Capture the cell that displays the provided text and extract its [x, y] central coordinate. 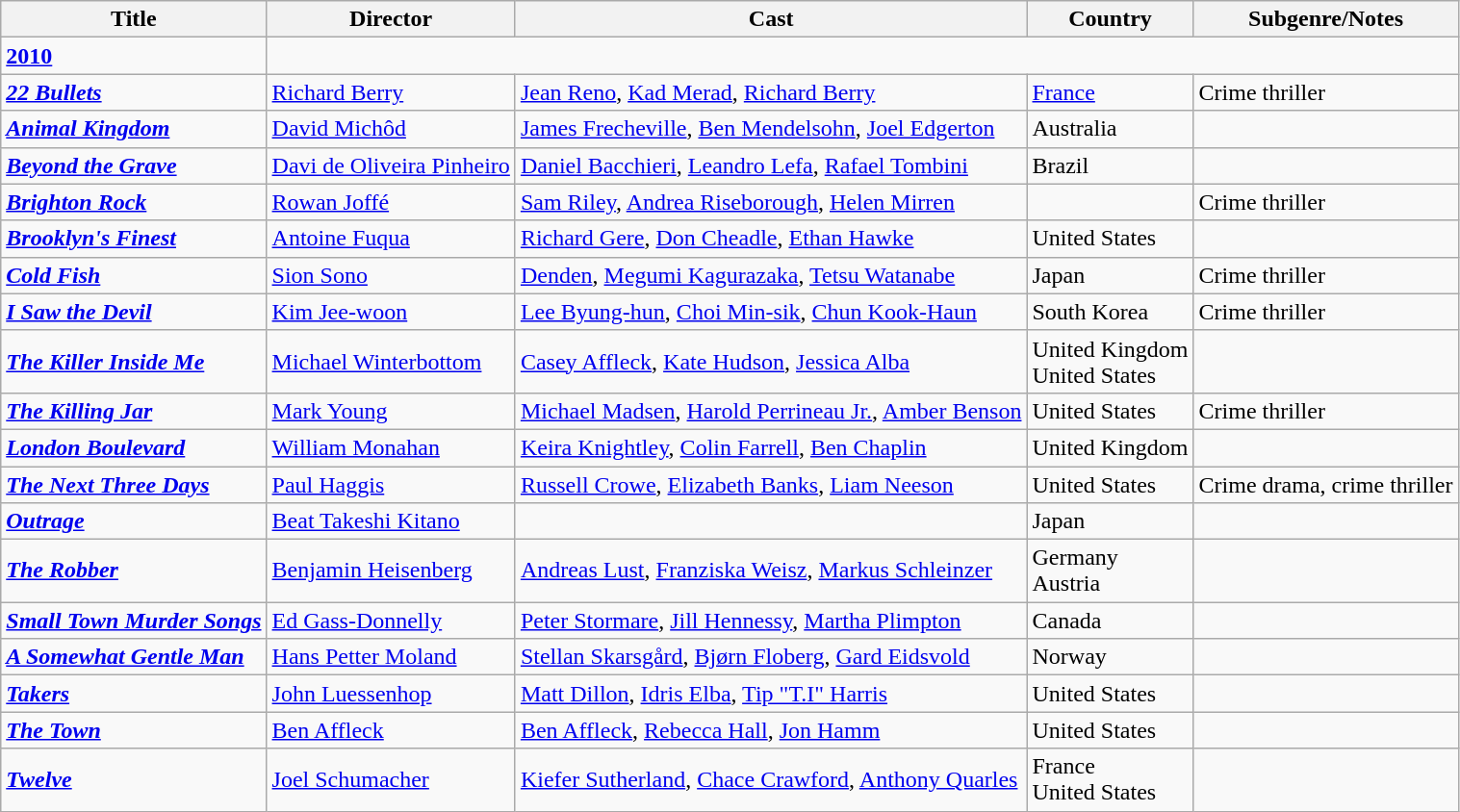
Sam Riley, Andrea Riseborough, Helen Mirren [771, 202]
Matt Dillon, Idris Elba, Tip "T.I" Harris [771, 694]
The Town [134, 730]
Takers [134, 694]
Norway [1111, 657]
Joel Schumacher [391, 779]
The Killing Jar [134, 411]
Peter Stormare, Jill Hennessy, Martha Plimpton [771, 621]
Antoine Fuqua [391, 239]
The Next Three Days [134, 484]
Davi de Oliveira Pinheiro [391, 165]
GermanyAustria [1111, 571]
Michael Madsen, Harold Perrineau Jr., Amber Benson [771, 411]
Australia [1111, 129]
Benjamin Heisenberg [391, 571]
Subgenre/Notes [1326, 19]
Lee Byung-hun, Choi Min-sik, Chun Kook-Haun [771, 312]
Jean Reno, Kad Merad, Richard Berry [771, 92]
Paul Haggis [391, 484]
United Kingdom [1111, 447]
2010 [134, 56]
David Michôd [391, 129]
Brazil [1111, 165]
Rowan Joffé [391, 202]
John Luessenhop [391, 694]
Richard Berry [391, 92]
Animal Kingdom [134, 129]
Title [134, 19]
Small Town Murder Songs [134, 621]
Outrage [134, 521]
A Somewhat Gentle Man [134, 657]
Ben Affleck, Rebecca Hall, Jon Hamm [771, 730]
Stellan Skarsgård, Bjørn Floberg, Gard Eidsvold [771, 657]
Casey Affleck, Kate Hudson, Jessica Alba [771, 362]
FranceUnited States [1111, 779]
The Killer Inside Me [134, 362]
Michael Winterbottom [391, 362]
Cold Fish [134, 275]
Keira Knightley, Colin Farrell, Ben Chaplin [771, 447]
Sion Sono [391, 275]
Denden, Megumi Kagurazaka, Tetsu Watanabe [771, 275]
Cast [771, 19]
Mark Young [391, 411]
Ben Affleck [391, 730]
Twelve [134, 779]
Director [391, 19]
Andreas Lust, Franziska Weisz, Markus Schleinzer [771, 571]
Daniel Bacchieri, Leandro Lefa, Rafael Tombini [771, 165]
Beyond the Grave [134, 165]
Country [1111, 19]
London Boulevard [134, 447]
United KingdomUnited States [1111, 362]
Kim Jee-woon [391, 312]
22 Bullets [134, 92]
Brooklyn's Finest [134, 239]
Hans Petter Moland [391, 657]
Brighton Rock [134, 202]
Canada [1111, 621]
Russell Crowe, Elizabeth Banks, Liam Neeson [771, 484]
South Korea [1111, 312]
I Saw the Devil [134, 312]
The Robber [134, 571]
William Monahan [391, 447]
James Frecheville, Ben Mendelsohn, Joel Edgerton [771, 129]
Beat Takeshi Kitano [391, 521]
Ed Gass-Donnelly [391, 621]
Crime drama, crime thriller [1326, 484]
Richard Gere, Don Cheadle, Ethan Hawke [771, 239]
Kiefer Sutherland, Chace Crawford, Anthony Quarles [771, 779]
France [1111, 92]
